Search for the cell housing the specified text and yield its [x, y] center coordinate. 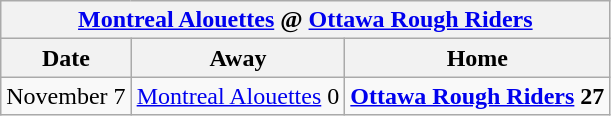
Date [66, 58]
Montreal Alouettes @ Ottawa Rough Riders [306, 20]
Away [238, 58]
Montreal Alouettes 0 [238, 96]
Ottawa Rough Riders 27 [478, 96]
Home [478, 58]
November 7 [66, 96]
